Provide the (x, y) coordinate of the cell's center where the given text is located.  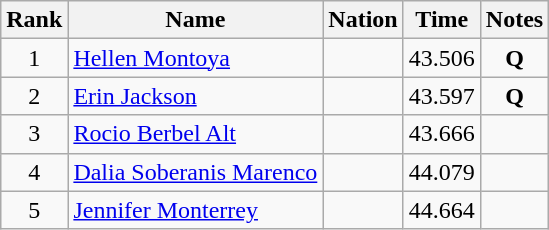
Nation (363, 20)
44.664 (442, 210)
1 (34, 58)
43.506 (442, 58)
Rank (34, 20)
2 (34, 96)
44.079 (442, 172)
43.666 (442, 134)
Name (196, 20)
Time (442, 20)
Jennifer Monterrey (196, 210)
Notes (514, 20)
3 (34, 134)
Dalia Soberanis Marenco (196, 172)
Rocio Berbel Alt (196, 134)
5 (34, 210)
Hellen Montoya (196, 58)
4 (34, 172)
43.597 (442, 96)
Erin Jackson (196, 96)
